Extract the [x, y] coordinate from the center of the cell holding the provided text.  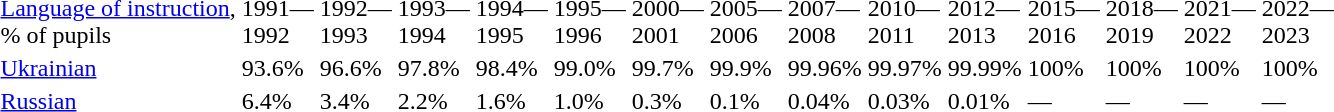
93.6% [278, 68]
99.7% [668, 68]
97.8% [434, 68]
99.96% [824, 68]
99.99% [984, 68]
99.9% [746, 68]
98.4% [512, 68]
99.0% [590, 68]
96.6% [356, 68]
99.97% [904, 68]
